Search for the cell housing the specified text and yield its (X, Y) center coordinate. 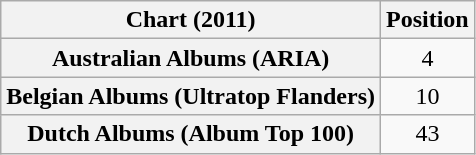
10 (428, 96)
4 (428, 58)
Dutch Albums (Album Top 100) (191, 134)
Belgian Albums (Ultratop Flanders) (191, 96)
Chart (2011) (191, 20)
Position (428, 20)
43 (428, 134)
Australian Albums (ARIA) (191, 58)
